Return [X, Y] of the center of cell containing provided text 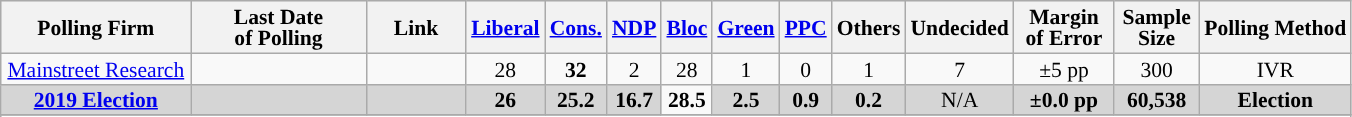
2.5 [746, 100]
N/A [959, 100]
Polling Firm [96, 27]
0.2 [869, 100]
IVR [1275, 68]
Liberal [505, 27]
Cons. [576, 27]
25.2 [576, 100]
7 [959, 68]
±5 pp [1064, 68]
28.5 [686, 100]
Undecided [959, 27]
Last Dateof Polling [278, 27]
60,538 [1156, 100]
Others [869, 27]
±0.0 pp [1064, 100]
Green [746, 27]
0.9 [806, 100]
32 [576, 68]
NDP [634, 27]
PPC [806, 27]
Marginof Error [1064, 27]
2019 Election [96, 100]
SampleSize [1156, 27]
Mainstreet Research [96, 68]
2 [634, 68]
Polling Method [1275, 27]
Link [416, 27]
Bloc [686, 27]
300 [1156, 68]
26 [505, 100]
Election [1275, 100]
0 [806, 68]
16.7 [634, 100]
